For the text-containing cell, return its midpoint in (X, Y) coordinate format. 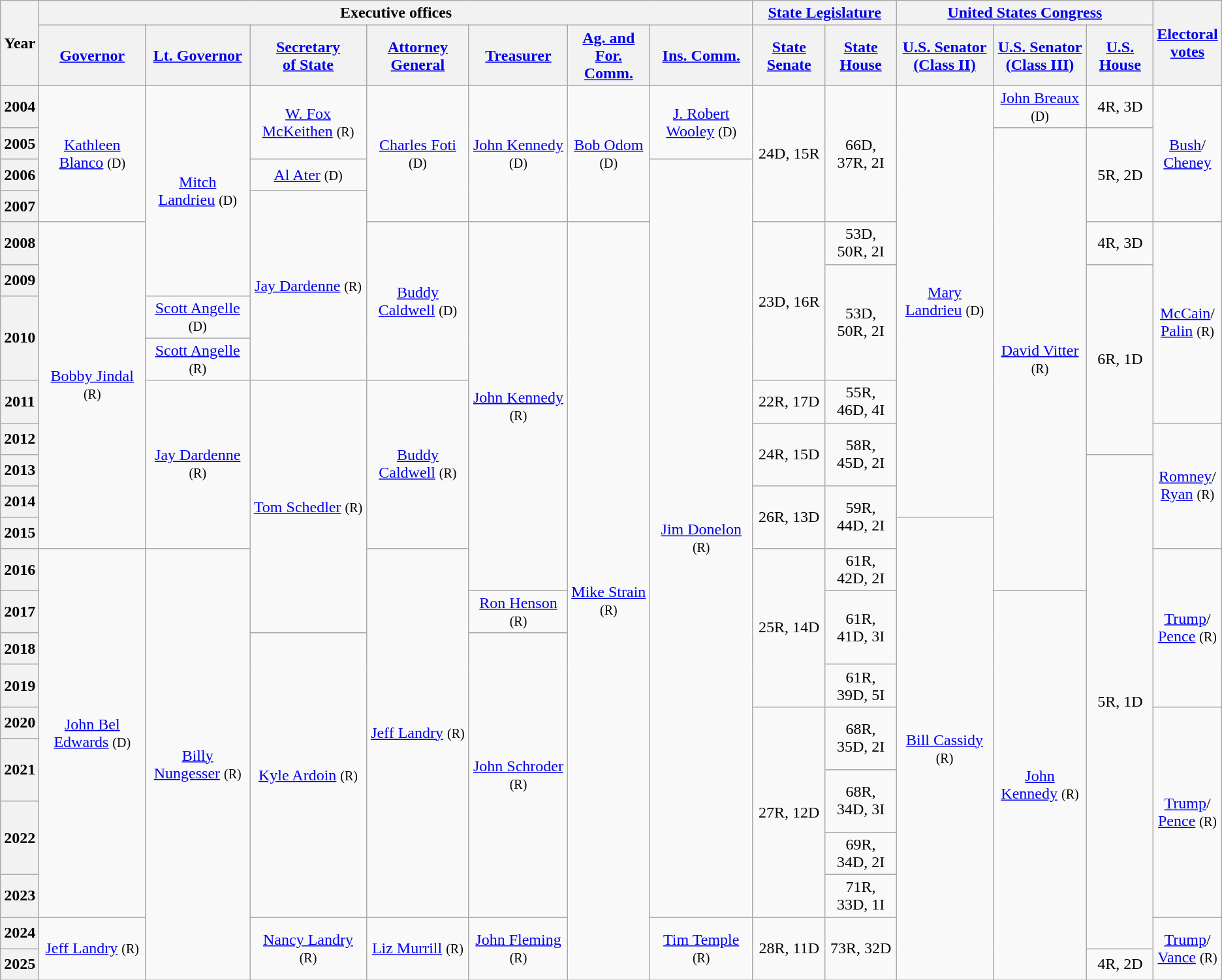
Secretaryof State (308, 55)
2011 (20, 402)
Bobby Jindal (R) (93, 385)
John Kennedy (D) (518, 154)
26R, 13D (789, 517)
68R, 35D, 2I (860, 738)
David Vitter (R) (1040, 359)
4R, 2D (1120, 964)
U.S. House (1120, 55)
Kathleen Blanco (D) (93, 154)
2005 (20, 144)
State Legislature (824, 13)
Buddy Caldwell (D) (418, 301)
66D, 37R, 2I (860, 154)
59R, 44D, 2I (860, 517)
Ron Henson (R) (518, 612)
2016 (20, 569)
24D, 15R (789, 154)
Kyle Ardoin (R) (308, 775)
U.S. Senator(Class III) (1040, 55)
Bush/Cheney (1187, 154)
2006 (20, 175)
2024 (20, 933)
2010 (20, 338)
58R, 45D, 2I (860, 454)
2020 (20, 722)
Bill Cassidy (R) (945, 748)
Jim Donelon (R) (701, 538)
J. Robert Wooley (D) (701, 123)
Liz Murrill (R) (418, 949)
W. Fox McKeithen (R) (308, 123)
2013 (20, 470)
Treasurer (518, 55)
Scott Angelle (R) (198, 359)
28R, 11D (789, 949)
2018 (20, 649)
2025 (20, 964)
Billy Nungesser (R) (198, 763)
John Schroder (R) (518, 775)
61R, 39D, 5I (860, 685)
2017 (20, 612)
55R, 46D, 4I (860, 402)
Buddy Caldwell (R) (418, 465)
Mike Strain (R) (609, 601)
23D, 16R (789, 301)
24R, 15D (789, 454)
71R, 33D, 1I (860, 895)
Electoralvotes (1187, 43)
State Senate (789, 55)
Mary Landrieu (D) (945, 301)
2014 (20, 501)
Mitch Landrieu (D) (198, 191)
Al Ater (D) (308, 175)
United States Congress (1025, 13)
2015 (20, 532)
25R, 14D (789, 628)
2004 (20, 107)
Governor (93, 55)
2023 (20, 895)
McCain/Palin (R) (1187, 322)
2009 (20, 280)
2012 (20, 438)
69R, 34D, 2I (860, 853)
61R, 41D, 3I (860, 628)
68R, 34D, 3I (860, 801)
John Fleming (R) (518, 949)
73R, 32D (860, 949)
2007 (20, 206)
Lt. Governor (198, 55)
Tim Temple (R) (701, 949)
2008 (20, 243)
Charles Foti (D) (418, 154)
Romney/Ryan (R) (1187, 485)
Trump/Vance (R) (1187, 949)
2021 (20, 769)
22R, 17D (789, 402)
2019 (20, 685)
27R, 12D (789, 812)
5R, 1D (1120, 701)
John BelEdwards (D) (93, 732)
Scott Angelle (D) (198, 317)
Tom Schedler (R) (308, 506)
AttorneyGeneral (418, 55)
U.S. Senator(Class II) (945, 55)
Ins. Comm. (701, 55)
5R, 2D (1120, 175)
6R, 1D (1120, 359)
2022 (20, 838)
John Breaux (D) (1040, 107)
Executive offices (396, 13)
Nancy Landry (R) (308, 949)
Year (20, 43)
Ag. andFor. Comm. (609, 55)
61R, 42D, 2I (860, 569)
Bob Odom (D) (609, 154)
State House (860, 55)
